Provide the [x, y] coordinate of the cell's center where the given text is located.  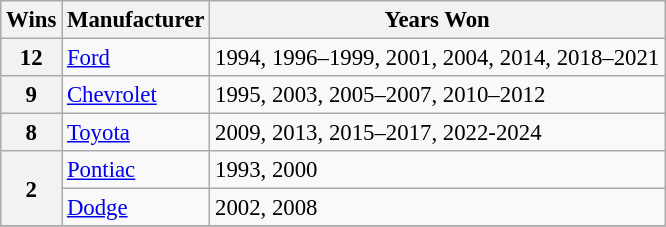
Pontiac [136, 170]
Years Won [438, 20]
8 [32, 133]
2 [32, 188]
Chevrolet [136, 95]
1993, 2000 [438, 170]
Manufacturer [136, 20]
2002, 2008 [438, 208]
Wins [32, 20]
1995, 2003, 2005–2007, 2010–2012 [438, 95]
2009, 2013, 2015–2017, 2022-2024 [438, 133]
12 [32, 58]
Dodge [136, 208]
Toyota [136, 133]
Ford [136, 58]
1994, 1996–1999, 2001, 2004, 2014, 2018–2021 [438, 58]
9 [32, 95]
